Detect which cell encompasses the target text, then output its (x, y) center coordinate. 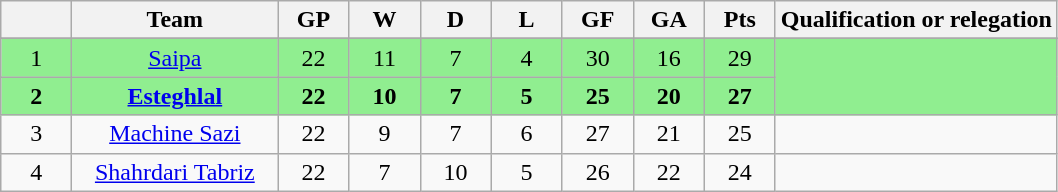
Team (175, 20)
Pts (740, 20)
Qualification or relegation (916, 20)
Shahrdari Tabriz (175, 172)
3 (36, 134)
Saipa (175, 58)
30 (598, 58)
GA (668, 20)
26 (598, 172)
20 (668, 96)
6 (526, 134)
2 (36, 96)
24 (740, 172)
16 (668, 58)
11 (384, 58)
GF (598, 20)
9 (384, 134)
L (526, 20)
21 (668, 134)
1 (36, 58)
D (456, 20)
Esteghlal (175, 96)
Machine Sazi (175, 134)
GP (314, 20)
29 (740, 58)
W (384, 20)
